Capture the cell that displays the provided text and extract its [x, y] central coordinate. 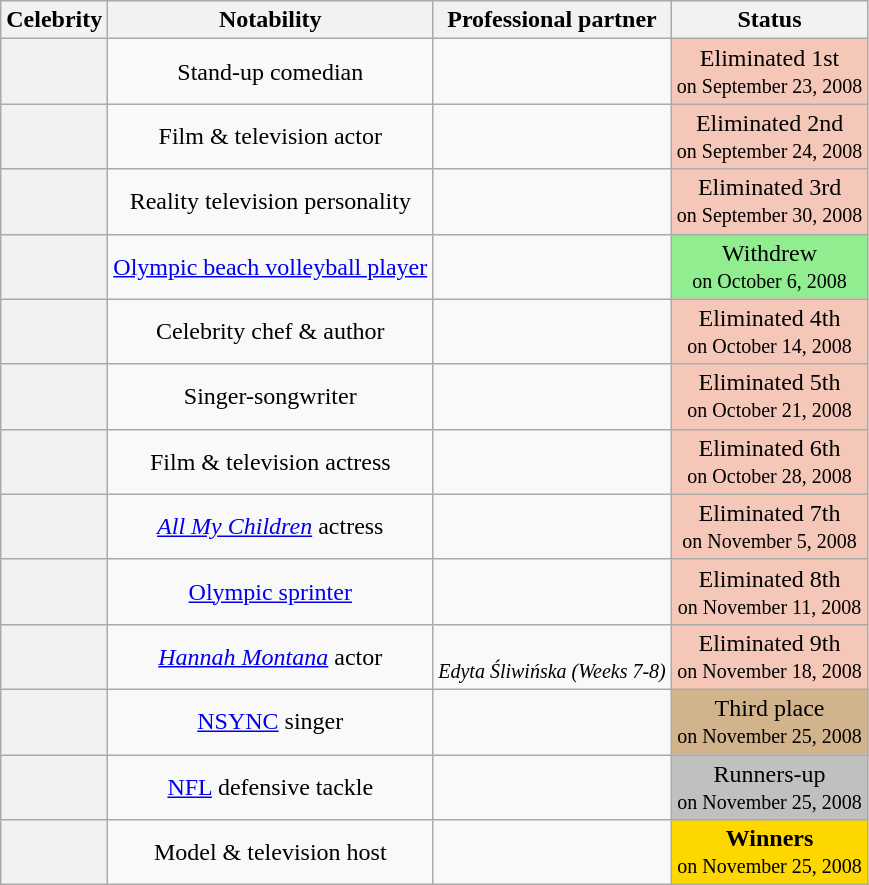
Professional partner [552, 20]
All My Children actress [270, 526]
Stand-up comedian [270, 72]
Eliminated 9thon November 18, 2008 [770, 656]
Winnerson November 25, 2008 [770, 852]
Reality television personality [270, 202]
Eliminated 8thon November 11, 2008 [770, 592]
Notability [270, 20]
Eliminated 3rdon September 30, 2008 [770, 202]
Edyta Śliwińska (Weeks 7-8) [552, 656]
Withdrewon October 6, 2008 [770, 266]
Eliminated 6thon October 28, 2008 [770, 462]
Celebrity chef & author [270, 332]
Eliminated 5thon October 21, 2008 [770, 396]
Celebrity [54, 20]
Status [770, 20]
Eliminated 2ndon September 24, 2008 [770, 136]
Hannah Montana actor [270, 656]
Runners-upon November 25, 2008 [770, 786]
Olympic sprinter [270, 592]
NSYNC singer [270, 722]
Singer-songwriter [270, 396]
Olympic beach volleyball player [270, 266]
NFL defensive tackle [270, 786]
Eliminated 1ston September 23, 2008 [770, 72]
Model & television host [270, 852]
Film & television actor [270, 136]
Eliminated 7thon November 5, 2008 [770, 526]
Eliminated 4thon October 14, 2008 [770, 332]
Third placeon November 25, 2008 [770, 722]
Film & television actress [270, 462]
